Provide the (X, Y) coordinate of the cell's center where the given text is located.  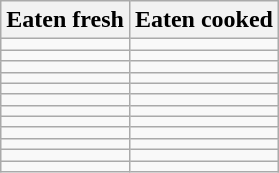
Eaten fresh (66, 20)
Eaten cooked (204, 20)
